Find where the given text appears and provide that cell's center as [x, y] coordinate. 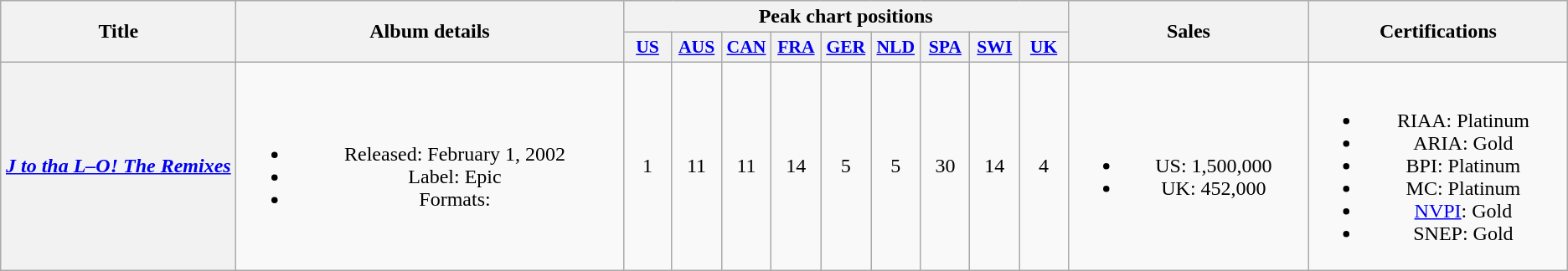
Certifications [1439, 32]
US: 1,500,000UK: 452,000 [1188, 166]
Sales [1188, 32]
SWI [995, 48]
Title [119, 32]
GER [846, 48]
J to tha L–O! The Remixes [119, 166]
US [647, 48]
FRA [796, 48]
RIAA: PlatinumARIA: GoldBPI: PlatinumMC: PlatinumNVPI: GoldSNEP: Gold [1439, 166]
SPA [945, 48]
NLD [896, 48]
Peak chart positions [846, 17]
30 [945, 166]
1 [647, 166]
CAN [746, 48]
UK [1044, 48]
Album details [430, 32]
4 [1044, 166]
AUS [697, 48]
Released: February 1, 2002Label: EpicFormats: [430, 166]
